For the text-containing cell, return its midpoint in (X, Y) coordinate format. 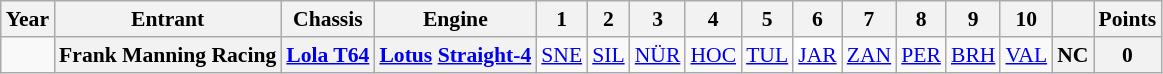
10 (1026, 19)
4 (713, 19)
6 (818, 19)
VAL (1026, 55)
BRH (974, 55)
NC (1072, 55)
1 (562, 19)
Chassis (328, 19)
3 (658, 19)
Year (28, 19)
Lotus Straight-4 (455, 55)
8 (921, 19)
JAR (818, 55)
7 (869, 19)
0 (1128, 55)
Entrant (168, 19)
Lola T64 (328, 55)
SNE (562, 55)
PER (921, 55)
ZAN (869, 55)
Engine (455, 19)
Points (1128, 19)
5 (767, 19)
2 (608, 19)
HOC (713, 55)
9 (974, 19)
NÜR (658, 55)
Frank Manning Racing (168, 55)
TUL (767, 55)
SIL (608, 55)
